Pinpoint the cell where the given text exists, returning its (x, y) midpoint coordinate. 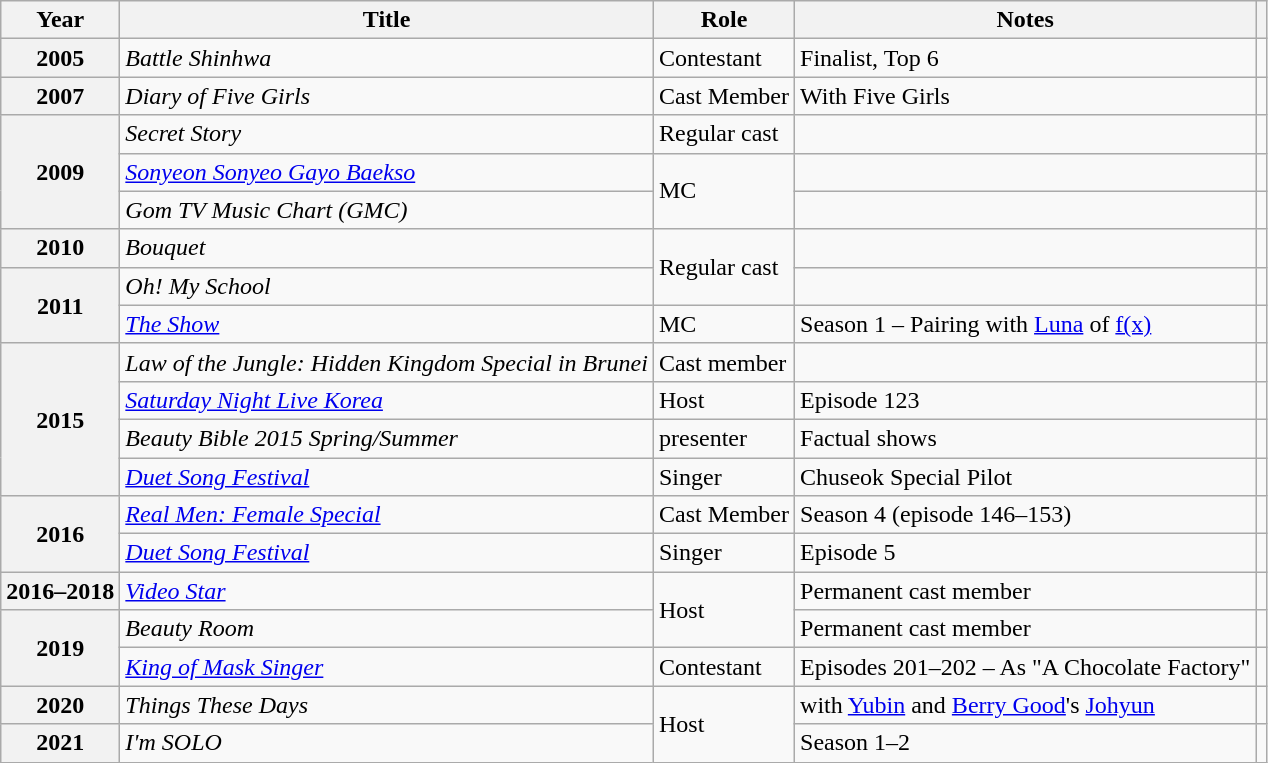
Real Men: Female Special (387, 515)
I'm SOLO (387, 743)
Chuseok Special Pilot (1026, 477)
2005 (60, 58)
Season 1 – Pairing with Luna of f(x) (1026, 324)
Factual shows (1026, 438)
2010 (60, 248)
Season 4 (episode 146–153) (1026, 515)
With Five Girls (1026, 96)
Cast member (724, 362)
2016–2018 (60, 591)
Things These Days (387, 705)
Episodes 201–202 – As "A Chocolate Factory" (1026, 667)
2019 (60, 648)
2016 (60, 534)
Saturday Night Live Korea (387, 400)
Season 1–2 (1026, 743)
Secret Story (387, 134)
Law of the Jungle: Hidden Kingdom Special in Brunei (387, 362)
Battle Shinhwa (387, 58)
Finalist, Top 6 (1026, 58)
Role (724, 20)
2015 (60, 419)
with Yubin and Berry Good's Johyun (1026, 705)
Episode 123 (1026, 400)
Video Star (387, 591)
Oh! My School (387, 286)
King of Mask Singer (387, 667)
Notes (1026, 20)
Gom TV Music Chart (GMC) (387, 210)
2021 (60, 743)
2009 (60, 172)
Title (387, 20)
2011 (60, 305)
presenter (724, 438)
Year (60, 20)
Diary of Five Girls (387, 96)
Beauty Room (387, 629)
Sonyeon Sonyeo Gayo Baekso (387, 172)
2020 (60, 705)
Bouquet (387, 248)
Beauty Bible 2015 Spring/Summer (387, 438)
The Show (387, 324)
Episode 5 (1026, 553)
2007 (60, 96)
